Locate the cell with the specified text and output its [X, Y] center coordinate. 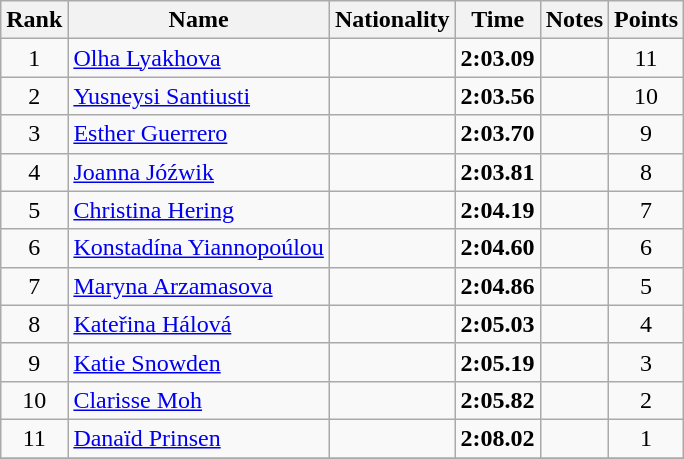
Katie Snowden [198, 362]
Olha Lyakhova [198, 58]
Esther Guerrero [198, 134]
Points [646, 20]
Christina Hering [198, 210]
2:03.56 [498, 96]
2:03.81 [498, 172]
Time [498, 20]
Yusneysi Santiusti [198, 96]
Name [198, 20]
2:03.70 [498, 134]
Maryna Arzamasova [198, 286]
Joanna Jóźwik [198, 172]
Clarisse Moh [198, 400]
Konstadína Yiannopoúlou [198, 248]
Nationality [392, 20]
Rank [34, 20]
2:04.60 [498, 248]
Danaïd Prinsen [198, 438]
2:08.02 [498, 438]
2:05.82 [498, 400]
2:04.19 [498, 210]
2:05.19 [498, 362]
2:05.03 [498, 324]
2:03.09 [498, 58]
Notes [574, 20]
Kateřina Hálová [198, 324]
2:04.86 [498, 286]
